Pinpoint the cell where the given text exists, returning its (X, Y) midpoint coordinate. 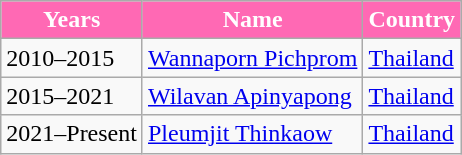
Country (412, 20)
2015–2021 (72, 96)
2010–2015 (72, 58)
2021–Present (72, 134)
Years (72, 20)
Wannaporn Pichprom (252, 58)
Name (252, 20)
Wilavan Apinyapong (252, 96)
Pleumjit Thinkaow (252, 134)
